Output the (x, y) coordinate of the center of the cell containing the given text.  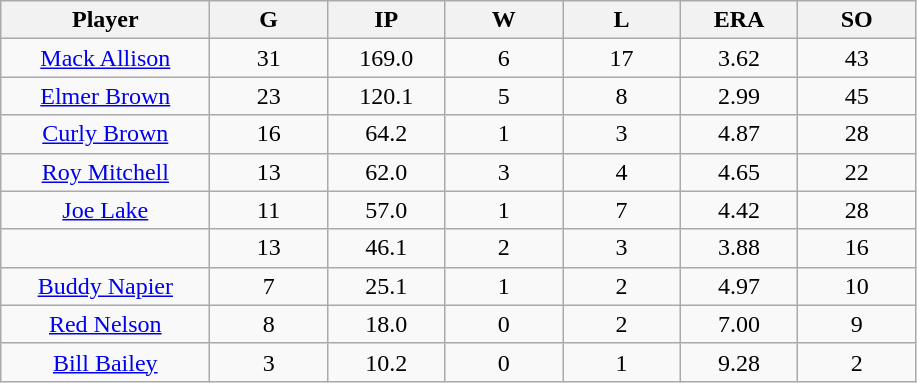
ERA (739, 20)
64.2 (386, 134)
9 (857, 324)
W (504, 20)
Roy Mitchell (106, 172)
31 (269, 58)
43 (857, 58)
Mack Allison (106, 58)
4.87 (739, 134)
169.0 (386, 58)
SO (857, 20)
46.1 (386, 248)
11 (269, 210)
4.42 (739, 210)
Player (106, 20)
4.97 (739, 286)
3.88 (739, 248)
120.1 (386, 96)
45 (857, 96)
L (622, 20)
Buddy Napier (106, 286)
22 (857, 172)
Joe Lake (106, 210)
Bill Bailey (106, 362)
18.0 (386, 324)
IP (386, 20)
5 (504, 96)
Red Nelson (106, 324)
7.00 (739, 324)
Curly Brown (106, 134)
9.28 (739, 362)
4.65 (739, 172)
G (269, 20)
23 (269, 96)
10 (857, 286)
2.99 (739, 96)
3.62 (739, 58)
62.0 (386, 172)
25.1 (386, 286)
57.0 (386, 210)
17 (622, 58)
Elmer Brown (106, 96)
4 (622, 172)
10.2 (386, 362)
6 (504, 58)
